From the cell containing the given text, extract its center point as (x, y) coordinate. 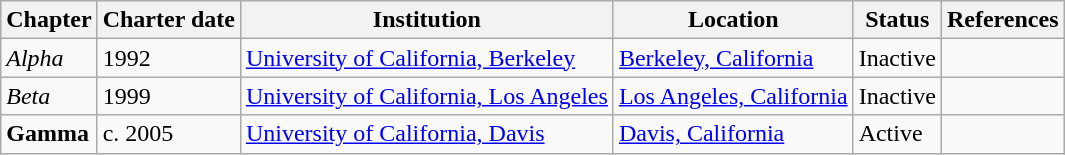
Location (733, 20)
Davis, California (733, 134)
University of California, Davis (426, 134)
Charter date (168, 20)
Los Angeles, California (733, 96)
Berkeley, California (733, 58)
1992 (168, 58)
1999 (168, 96)
Active (897, 134)
Chapter (49, 20)
Institution (426, 20)
c. 2005 (168, 134)
Gamma (49, 134)
Alpha (49, 58)
Beta (49, 96)
University of California, Los Angeles (426, 96)
University of California, Berkeley (426, 58)
References (1002, 20)
Status (897, 20)
